Identify which cell holds the provided text, then report its (x, y) central coordinate. 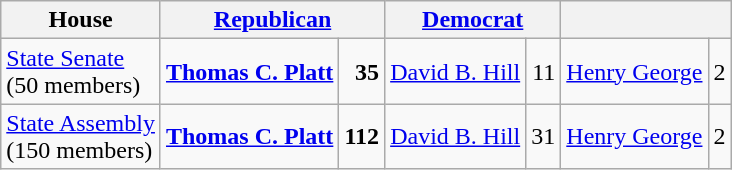
31 (544, 136)
35 (362, 72)
Democrat (473, 20)
Republican (272, 20)
House (81, 20)
112 (362, 136)
State Senate (50 members) (81, 72)
11 (544, 72)
State Assembly (150 members) (81, 136)
